Output the (X, Y) coordinate of the center of the cell containing the given text.  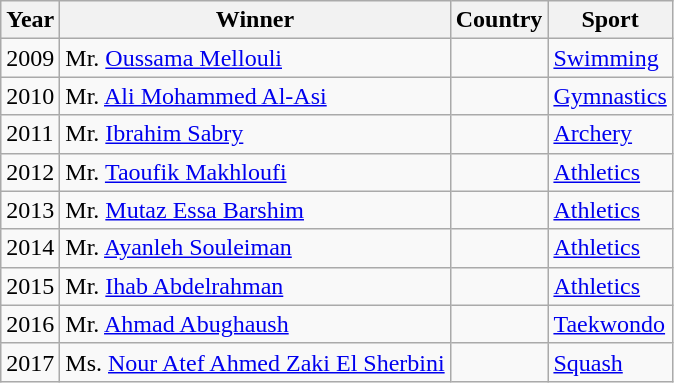
Ms. Nour Atef Ahmed Zaki El Sherbini (255, 362)
Squash (610, 362)
2016 (30, 324)
Mr. Ahmad Abughaush (255, 324)
Mr. Taoufik Makhloufi (255, 172)
Mr. Ayanleh Souleiman (255, 248)
Mr. Ihab Abdelrahman (255, 286)
Archery (610, 134)
Mr. Mutaz Essa Barshim (255, 210)
Mr. Ibrahim Sabry (255, 134)
Mr. Ali Mohammed Al-Asi (255, 96)
2014 (30, 248)
Mr. Oussama Mellouli (255, 58)
Country (499, 20)
2015 (30, 286)
Gymnastics (610, 96)
Sport (610, 20)
2010 (30, 96)
Winner (255, 20)
2012 (30, 172)
Year (30, 20)
Swimming (610, 58)
2009 (30, 58)
2017 (30, 362)
2011 (30, 134)
Taekwondo (610, 324)
2013 (30, 210)
